Locate the cell with the specified text and output its [X, Y] center coordinate. 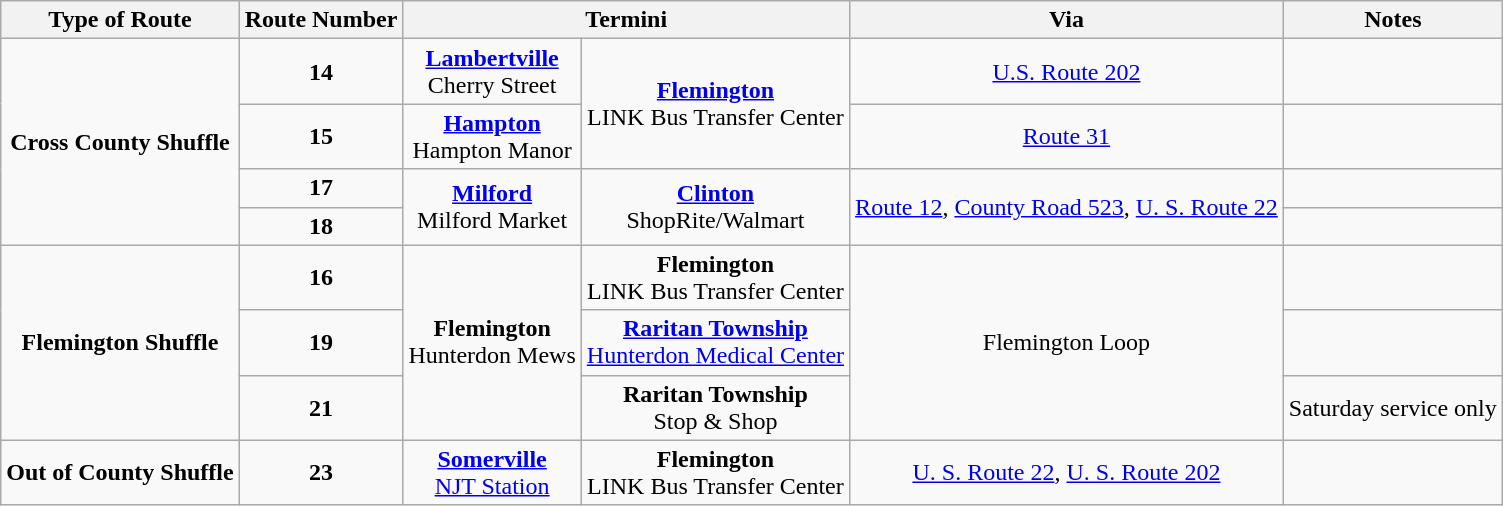
Out of County Shuffle [120, 472]
21 [321, 408]
SomervilleNJT Station [492, 472]
Raritan TownshipHunterdon Medical Center [715, 342]
Raritan TownshipStop & Shop [715, 408]
LambertvilleCherry Street [492, 72]
Saturday service only [1392, 408]
MilfordMilford Market [492, 207]
14 [321, 72]
15 [321, 136]
Route 12, County Road 523, U. S. Route 22 [1067, 207]
ClintonShopRite/Walmart [715, 207]
Via [1067, 20]
19 [321, 342]
18 [321, 226]
U. S. Route 22, U. S. Route 202 [1067, 472]
U.S. Route 202 [1067, 72]
FlemingtonHunterdon Mews [492, 342]
Cross County Shuffle [120, 142]
Notes [1392, 20]
HamptonHampton Manor [492, 136]
Type of Route [120, 20]
16 [321, 278]
17 [321, 188]
Flemington Loop [1067, 342]
Route Number [321, 20]
Flemington Shuffle [120, 342]
Termini [626, 20]
Route 31 [1067, 136]
23 [321, 472]
